Identify which cell holds the provided text, then report its [x, y] central coordinate. 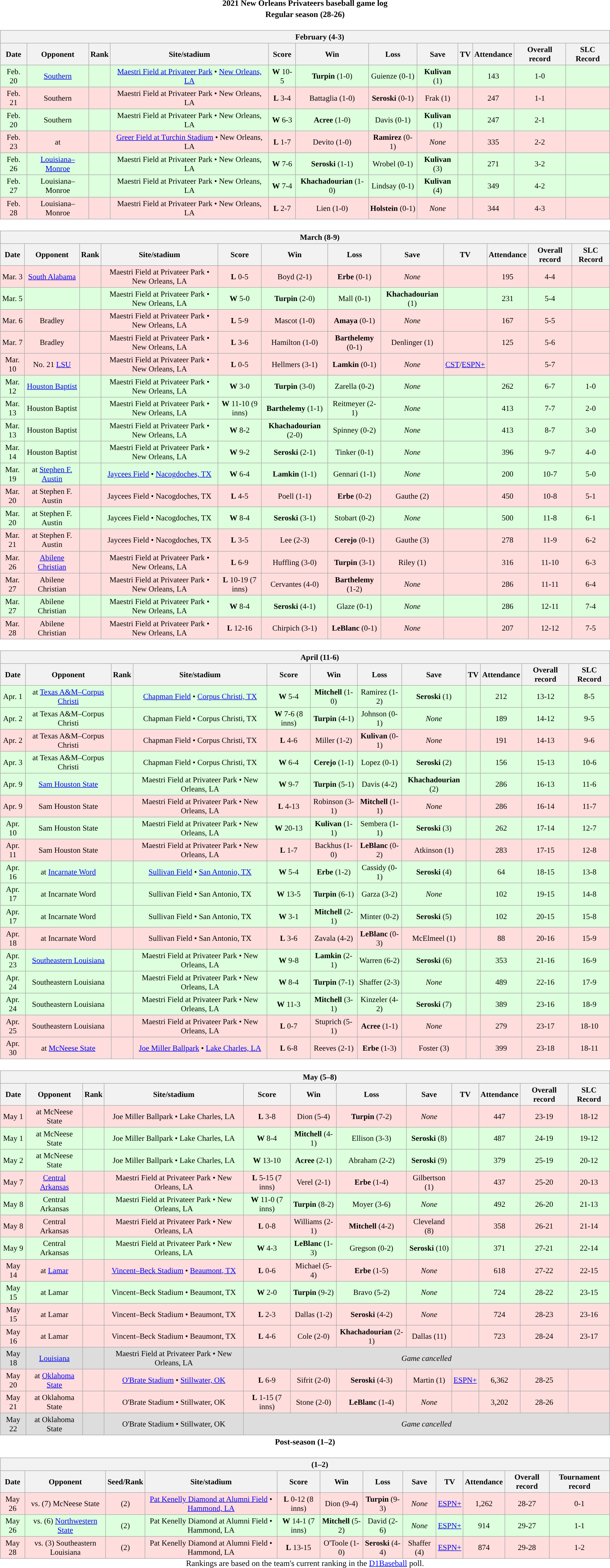
Mar. 10 [13, 365]
May (5–8) [305, 1077]
May 20 [13, 1380]
Khachadourian (1) [412, 299]
28-26 [544, 1402]
Minter (0-2) [379, 916]
Shaffer (2-3) [379, 982]
10-7 [550, 474]
W 10-5 [282, 76]
W 9-2 [240, 452]
W 4-3 [267, 1248]
8-5 [589, 697]
17-9 [589, 982]
Apr. 30 [13, 1048]
Williams (2-1) [314, 1227]
Cole (2-0) [314, 1336]
Feb. 23 [14, 142]
Seroski (4-2) [371, 1314]
Acree (2-1) [314, 1161]
195 [508, 276]
Seroski (2) [434, 763]
Mar. 3 [13, 276]
5-0 [591, 474]
Cassidy (0-1) [379, 872]
Erbe (1-2) [334, 872]
16-14 [545, 806]
May 7 [13, 1182]
Barthelemy (1-2) [354, 584]
Wrobel (0-1) [393, 164]
Erbe (1-5) [371, 1270]
W 9-7 [289, 784]
Reeves (2-1) [334, 1048]
Mar. 19 [13, 474]
2-0 [591, 408]
vs. (3) Southeastern Louisiana [65, 1548]
Turpin (1-0) [332, 76]
12-8 [589, 850]
Boyd (2-1) [295, 276]
Dion (9-4) [341, 1503]
9-7 [550, 452]
Warren (6-2) [379, 960]
Seed/Rank [125, 1482]
Dallas (11) [429, 1336]
Lamkin (0-1) [354, 365]
Seroski (4) [434, 872]
Martin (1) [429, 1380]
Lien (1-0) [332, 208]
L 3-8 [267, 1116]
Mar. 21 [13, 540]
Turpin (5-1) [334, 784]
Kulivan (4) [437, 186]
Mitchell (1-0) [334, 697]
Turpin (9-2) [314, 1292]
Mar. 12 [13, 386]
231 [508, 299]
Feb. 21 [14, 98]
Lee (2-3) [295, 540]
10-8 [550, 496]
450 [508, 496]
LeBlanc (0-3) [379, 938]
12-12 [550, 628]
May 2 [13, 1161]
20-16 [545, 938]
500 [508, 518]
12-11 [550, 606]
Seroski (1) [434, 697]
447 [499, 1116]
28-25 [544, 1380]
Glaze (0-1) [354, 606]
Khachadourian (2-1) [371, 1336]
371 [499, 1248]
23-19 [544, 1116]
May 14 [13, 1270]
W 7-4 [282, 186]
156 [501, 763]
L 0-7 [289, 1026]
Seroski (5) [434, 916]
0-1 [579, 1503]
Erbe (0-1) [354, 276]
Gregson (0-2) [371, 1248]
19-12 [589, 1138]
L 2-3 [267, 1314]
Kinzeler (4-2) [379, 1004]
L 2-7 [282, 208]
Ellison (3-3) [371, 1138]
March (8-9) [305, 237]
Mitchell (4-2) [371, 1227]
Seroski (4-3) [371, 1380]
Feb. 27 [14, 186]
Huffling (3-0) [295, 562]
18-12 [589, 1116]
Mar. 5 [13, 299]
Louisiana [54, 1358]
399 [501, 1048]
Turpin (6-1) [334, 894]
358 [499, 1227]
167 [508, 320]
7-7 [550, 408]
L 12-16 [240, 628]
Turpin (9-3) [383, 1503]
Khachadourian (2) [434, 784]
22-15 [589, 1270]
L 6-8 [289, 1048]
Erbe (1-3) [379, 1048]
Zavala (4-2) [334, 938]
Apr. 3 [13, 763]
Khachadourian (2-0) [295, 430]
Mitchell (3-1) [334, 1004]
Seroski (3-1) [295, 518]
8-7 [550, 430]
723 [499, 1336]
Cerejo (0-1) [354, 540]
Davis (0-1) [393, 120]
Seroski (9) [429, 1161]
125 [508, 342]
Gauthe (3) [412, 540]
Lamkin (1-1) [295, 474]
vs. (7) McNeese State [65, 1503]
Mar. 14 [13, 452]
12-7 [589, 829]
7-4 [591, 606]
1-2 [579, 1548]
O'Toole (1-0) [341, 1548]
4-2 [540, 186]
W 11-10 (9 inns) [240, 408]
23-15 [589, 1292]
W 3-1 [289, 916]
Lopez (0-1) [379, 763]
David (2-6) [383, 1526]
88 [501, 938]
389 [501, 1004]
Denlinger (1) [412, 342]
Foster (3) [434, 1048]
May 18 [13, 1358]
21-14 [589, 1227]
L 13-15 [299, 1548]
5-1 [591, 496]
26-20 [544, 1204]
Mitchell (5-2) [341, 1526]
Reitmeyer (2-1) [354, 408]
W 7-6 [282, 164]
283 [501, 850]
Turpin (2-0) [295, 299]
Sifrit (2-0) [314, 1380]
W 2-0 [267, 1292]
Seroski (2-1) [295, 452]
11-10 [550, 562]
CST/ESPN+ [465, 365]
Moyer (3-6) [371, 1204]
22-16 [545, 982]
Spinney (0-2) [354, 430]
Mar. 6 [13, 320]
Apr. 25 [13, 1026]
14-12 [545, 718]
6-4 [591, 584]
200 [508, 474]
L 0-12 (8 inns) [299, 1503]
11-8 [550, 518]
Seroski (0-1) [393, 98]
344 [493, 208]
Gennari (1-1) [354, 474]
15-13 [545, 763]
W 7-6 (8 inns) [289, 718]
279 [501, 1026]
Cerejo (1-1) [334, 763]
Apr. 16 [13, 872]
Holstein (0-1) [393, 208]
W 11-0 (7 inns) [267, 1204]
2-2 [540, 142]
Cleveland (8) [429, 1227]
13-12 [545, 697]
Seroski (4-4) [383, 1548]
Ramirez (0-1) [393, 142]
189 [501, 718]
Lamkin (2-1) [334, 960]
64 [501, 872]
20-13 [589, 1182]
Tinker (0-1) [354, 452]
Barthelemy (0-1) [354, 342]
27-22 [544, 1270]
May 28 [13, 1548]
16-13 [545, 784]
Mitchell (1-1) [379, 806]
at [58, 142]
21-16 [545, 960]
Tournament record [579, 1482]
W 8-2 [240, 430]
Turpin (7-2) [371, 1116]
29-27 [527, 1526]
Greer Field at Turchin Stadium • New Orleans, LA [189, 142]
14-13 [545, 740]
Backhus (1-0) [334, 850]
Erbe (0-2) [354, 496]
May 9 [13, 1248]
L 4-13 [289, 806]
Erbe (1-4) [371, 1182]
Seroski (3) [434, 829]
Mall (0-1) [354, 299]
13-8 [589, 872]
Dion (5-4) [314, 1116]
379 [499, 1161]
Michael (5-4) [314, 1270]
11-6 [589, 784]
28-22 [544, 1292]
Turpin (7-1) [334, 982]
1,262 [484, 1503]
Seroski (7) [434, 1004]
May 22 [13, 1424]
Mitchell (2-1) [334, 916]
April (11-6) [305, 657]
349 [493, 186]
15-8 [589, 916]
Turpin (3-0) [295, 386]
14-8 [589, 894]
Seroski (6) [434, 960]
L 3-5 [240, 540]
316 [508, 562]
28-27 [527, 1503]
4-4 [550, 276]
February (4-3) [305, 37]
Gilbertson (1) [429, 1182]
Kulivan (3) [437, 164]
Stone (2-0) [314, 1402]
L 5-15 (7 inns) [267, 1182]
19-15 [545, 894]
4-0 [591, 452]
18-15 [545, 872]
L 1-15 (7 inns) [267, 1402]
Apr. 23 [13, 960]
W 14-1 (7 inns) [299, 1526]
10-6 [589, 763]
191 [501, 740]
South Alabama [52, 276]
27-21 [544, 1248]
3-2 [540, 164]
28-23 [544, 1314]
24-19 [544, 1138]
487 [499, 1138]
LeBlanc (0-2) [379, 850]
L 3-4 [282, 98]
914 [484, 1526]
353 [501, 960]
Devito (1-0) [332, 142]
9-5 [589, 718]
W 5-0 [240, 299]
Turpin (8-2) [314, 1204]
396 [508, 452]
No. 21 LSU [52, 365]
Feb. 26 [14, 164]
28-24 [544, 1336]
20-12 [589, 1161]
18-10 [589, 1026]
Khachadourian (1-0) [332, 186]
Battaglia (1-0) [332, 98]
Seroski (10) [429, 1248]
Chirpich (3-1) [295, 628]
Barthelemy (1-1) [295, 408]
W 6-3 [282, 120]
7-5 [591, 628]
23-18 [545, 1048]
212 [501, 697]
25-19 [544, 1161]
Apr. 1 [13, 697]
Mascot (1-0) [295, 320]
207 [508, 628]
21-13 [589, 1204]
Poell (1-1) [295, 496]
5-5 [550, 320]
LeBlanc (1-3) [314, 1248]
vs. (6) Northwestern State [65, 1526]
6,362 [499, 1380]
26-21 [544, 1227]
W 3-0 [240, 386]
271 [493, 164]
Atkinson (1) [434, 850]
Frak (1) [437, 98]
Seroski (1-1) [332, 164]
Stobart (0-2) [354, 518]
Kulivan (1-1) [334, 829]
LeBlanc (1-4) [371, 1402]
Apr. 18 [13, 938]
May 21 [13, 1402]
437 [499, 1182]
9-6 [589, 740]
Feb. 28 [14, 208]
16-9 [589, 960]
25-20 [544, 1182]
Hamilton (1-0) [295, 342]
Riley (1) [412, 562]
29-28 [527, 1548]
Shaffer (4) [419, 1548]
Turpin (3-1) [354, 562]
22-14 [589, 1248]
L 0-8 [267, 1227]
5-6 [550, 342]
May 16 [13, 1336]
11-9 [550, 540]
W 20-13 [289, 829]
L 5-9 [240, 320]
Amaya (0-1) [354, 320]
W 11-3 [289, 1004]
McElmeel (1) [434, 938]
Turpin (4-1) [334, 718]
Sembera (1-1) [379, 829]
Lindsay (0-1) [393, 186]
5-4 [550, 299]
3-0 [591, 430]
L 10-19 (7 inns) [240, 584]
Mar. 26 [13, 562]
6-7 [550, 386]
(1–2) [305, 1464]
15-9 [589, 938]
17-14 [545, 829]
Mar. 28 [13, 628]
Mitchell (4-1) [314, 1138]
11-11 [550, 584]
18-11 [589, 1048]
6-3 [591, 562]
Zarella (0-2) [354, 386]
3,202 [499, 1402]
18-9 [589, 1004]
5-7 [550, 365]
Abraham (2-2) [371, 1161]
Seroski (4-1) [295, 606]
Apr. 10 [13, 829]
Mar. 7 [13, 342]
Gauthe (2) [412, 496]
W 13-10 [267, 1161]
Dallas (1-2) [314, 1314]
W 13-5 [289, 894]
17-15 [545, 850]
LeBlanc (0-1) [354, 628]
618 [499, 1270]
874 [484, 1548]
Acree (1-0) [332, 120]
Seroski (8) [429, 1138]
20-15 [545, 916]
489 [501, 982]
Robinson (3-1) [334, 806]
143 [493, 76]
Acree (1-1) [379, 1026]
Garza (3-2) [379, 894]
278 [508, 540]
Verel (2-1) [314, 1182]
L 4-5 [240, 496]
L 0-6 [267, 1270]
Hellmers (3-1) [295, 365]
Kulivan (0-1) [379, 740]
492 [499, 1204]
Miller (1-2) [334, 740]
Stuprich (5-1) [334, 1026]
Johnson (0-1) [379, 718]
W 9-8 [289, 960]
Guienze (0-1) [393, 76]
Apr. 11 [13, 850]
4-3 [540, 208]
11-7 [589, 806]
335 [493, 142]
Ramirez (1-2) [379, 697]
Bravo (5-2) [371, 1292]
6-2 [591, 540]
Cervantes (4-0) [295, 584]
6-1 [591, 518]
Davis (4-2) [379, 784]
2-1 [540, 120]
